Identify which cell holds the provided text, then report its (X, Y) central coordinate. 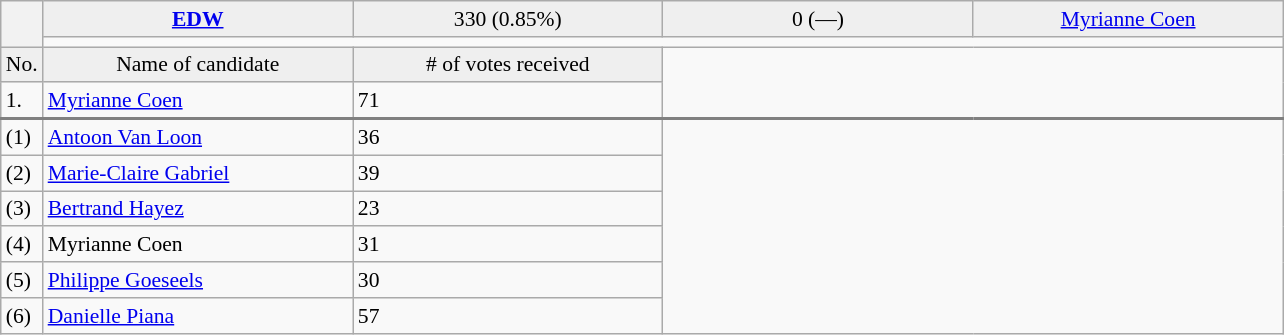
Name of candidate (198, 65)
Danielle Piana (198, 316)
Marie-Claire Gabriel (198, 173)
(1) (22, 137)
71 (508, 101)
330 (0.85%) (508, 19)
(3) (22, 209)
No. (22, 65)
1. (22, 101)
36 (508, 137)
39 (508, 173)
Philippe Goeseels (198, 280)
23 (508, 209)
(6) (22, 316)
(5) (22, 280)
31 (508, 245)
57 (508, 316)
30 (508, 280)
Bertrand Hayez (198, 209)
(4) (22, 245)
(2) (22, 173)
# of votes received (508, 65)
Antoon Van Loon (198, 137)
0 (—) (818, 19)
EDW (198, 19)
